Return [x, y] of the center of cell containing provided text 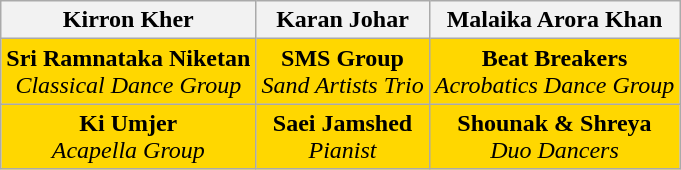
Karan Johar [342, 20]
Ki UmjerAcapella Group [128, 136]
Beat BreakersAcrobatics Dance Group [554, 72]
Saei JamshedPianist [342, 136]
Sri Ramnataka NiketanClassical Dance Group [128, 72]
SMS GroupSand Artists Trio [342, 72]
Malaika Arora Khan [554, 20]
Kirron Kher [128, 20]
Shounak & ShreyaDuo Dancers [554, 136]
